Output the (X, Y) coordinate of the center of the cell containing the given text.  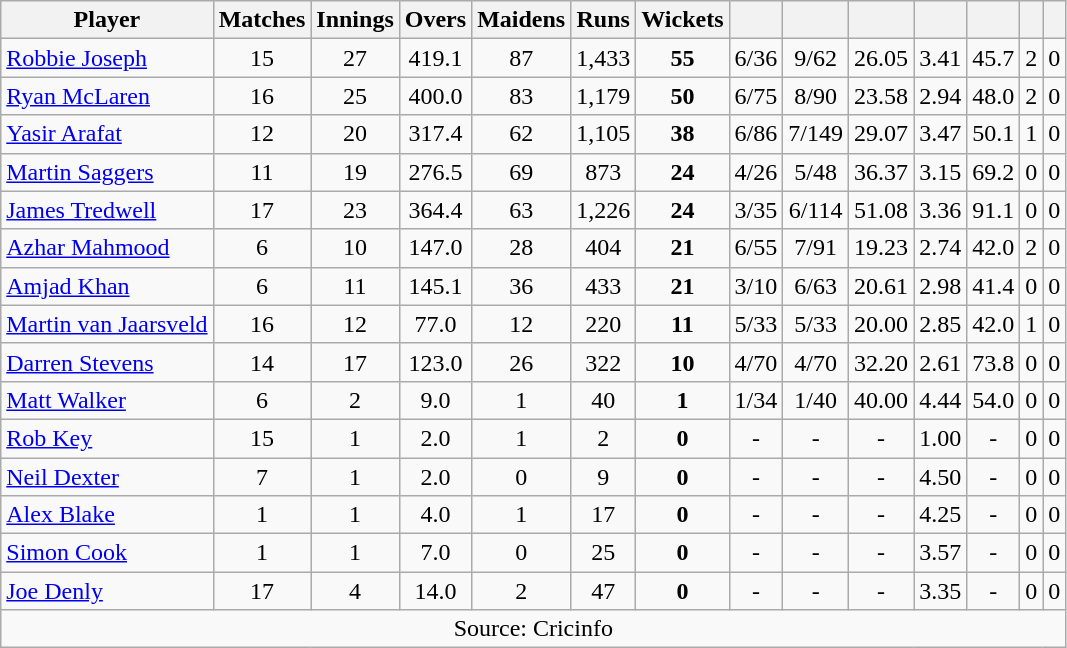
2.61 (940, 362)
20 (355, 134)
38 (682, 134)
3/35 (756, 210)
2.94 (940, 96)
9.0 (435, 400)
Martin van Jaarsveld (107, 324)
47 (604, 591)
4.25 (940, 515)
63 (522, 210)
Yasir Arafat (107, 134)
83 (522, 96)
419.1 (435, 58)
3.57 (940, 553)
7.0 (435, 553)
Joe Denly (107, 591)
9 (604, 477)
1,226 (604, 210)
Runs (604, 20)
3.15 (940, 172)
6/36 (756, 58)
317.4 (435, 134)
41.4 (994, 286)
36 (522, 286)
4.44 (940, 400)
91.1 (994, 210)
3.36 (940, 210)
6/75 (756, 96)
40 (604, 400)
45.7 (994, 58)
50.1 (994, 134)
Simon Cook (107, 553)
Martin Saggers (107, 172)
62 (522, 134)
3.47 (940, 134)
3.35 (940, 591)
87 (522, 58)
6/55 (756, 248)
20.61 (882, 286)
6/114 (816, 210)
400.0 (435, 96)
23.58 (882, 96)
4.50 (940, 477)
3.41 (940, 58)
2.74 (940, 248)
14 (262, 362)
Player (107, 20)
48.0 (994, 96)
Innings (355, 20)
322 (604, 362)
2.85 (940, 324)
7 (262, 477)
27 (355, 58)
Maidens (522, 20)
Source: Cricinfo (534, 629)
220 (604, 324)
69 (522, 172)
51.08 (882, 210)
276.5 (435, 172)
364.4 (435, 210)
20.00 (882, 324)
50 (682, 96)
7/91 (816, 248)
Amjad Khan (107, 286)
4 (355, 591)
Darren Stevens (107, 362)
Alex Blake (107, 515)
1,433 (604, 58)
Azhar Mahmood (107, 248)
Overs (435, 20)
40.00 (882, 400)
4/26 (756, 172)
26.05 (882, 58)
32.20 (882, 362)
433 (604, 286)
123.0 (435, 362)
54.0 (994, 400)
Ryan McLaren (107, 96)
36.37 (882, 172)
James Tredwell (107, 210)
6/63 (816, 286)
404 (604, 248)
29.07 (882, 134)
6/86 (756, 134)
19 (355, 172)
Robbie Joseph (107, 58)
69.2 (994, 172)
5/48 (816, 172)
145.1 (435, 286)
1,105 (604, 134)
2.98 (940, 286)
1/40 (816, 400)
73.8 (994, 362)
1/34 (756, 400)
1.00 (940, 438)
Neil Dexter (107, 477)
1,179 (604, 96)
3/10 (756, 286)
19.23 (882, 248)
Wickets (682, 20)
28 (522, 248)
14.0 (435, 591)
23 (355, 210)
Matches (262, 20)
873 (604, 172)
77.0 (435, 324)
26 (522, 362)
7/149 (816, 134)
4.0 (435, 515)
147.0 (435, 248)
Matt Walker (107, 400)
9/62 (816, 58)
55 (682, 58)
Rob Key (107, 438)
8/90 (816, 96)
